Capture the cell that displays the provided text and extract its (X, Y) central coordinate. 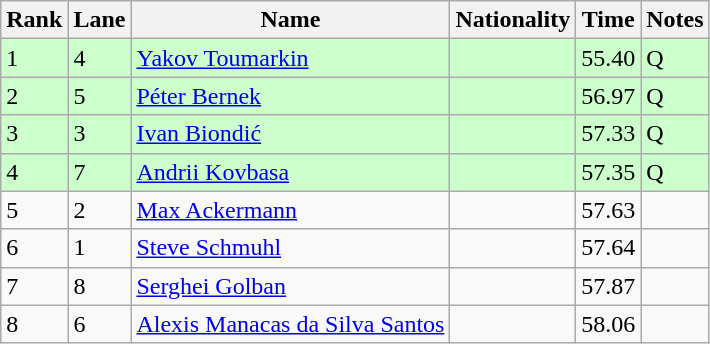
Nationality (513, 20)
Péter Bernek (290, 96)
Yakov Toumarkin (290, 58)
Alexis Manacas da Silva Santos (290, 324)
57.87 (608, 286)
55.40 (608, 58)
57.63 (608, 210)
Ivan Biondić (290, 134)
Max Ackermann (290, 210)
Rank (34, 20)
57.33 (608, 134)
57.64 (608, 248)
Name (290, 20)
Notes (675, 20)
Serghei Golban (290, 286)
Steve Schmuhl (290, 248)
58.06 (608, 324)
56.97 (608, 96)
57.35 (608, 172)
Lane (100, 20)
Time (608, 20)
Andrii Kovbasa (290, 172)
